Locate the cell with the specified text and output its [x, y] center coordinate. 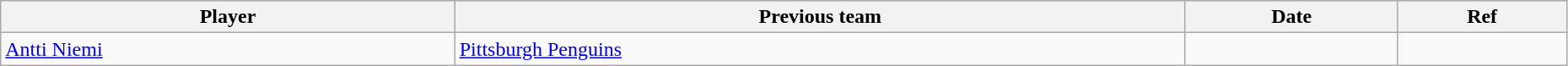
Antti Niemi [228, 49]
Previous team [820, 17]
Ref [1482, 17]
Player [228, 17]
Date [1291, 17]
Pittsburgh Penguins [820, 49]
